Detect which cell encompasses the target text, then output its (x, y) center coordinate. 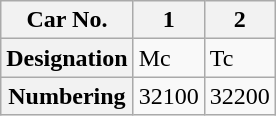
Designation (67, 58)
Numbering (67, 96)
1 (168, 20)
32100 (168, 96)
Mc (168, 58)
Tc (240, 58)
32200 (240, 96)
2 (240, 20)
Car No. (67, 20)
